For the text-containing cell, return its midpoint in [X, Y] coordinate format. 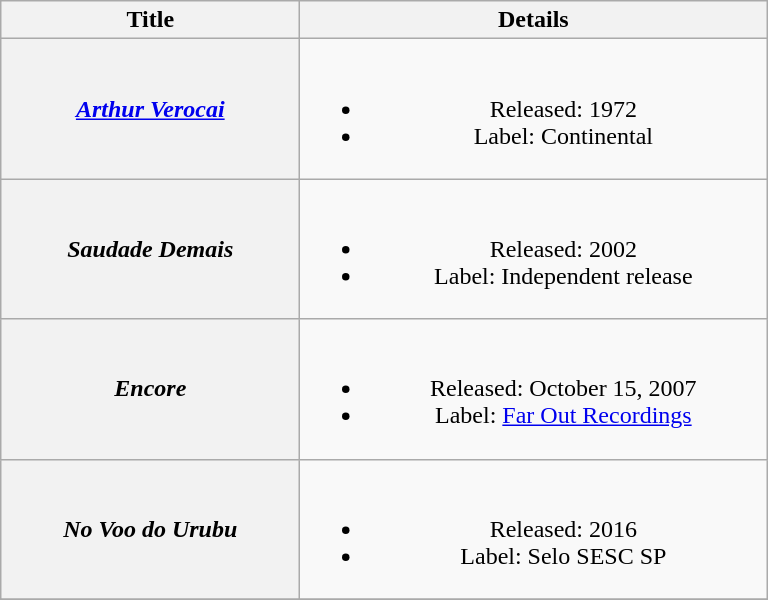
Released: October 15, 2007Label: Far Out Recordings [534, 389]
No Voo do Urubu [150, 529]
Details [534, 20]
Encore [150, 389]
Released: 2016Label: Selo SESC SP [534, 529]
Saudade Demais [150, 249]
Arthur Verocai [150, 109]
Released: 1972Label: Continental [534, 109]
Title [150, 20]
Released: 2002Label: Independent release [534, 249]
